Locate the cell with the specified text and output its [X, Y] center coordinate. 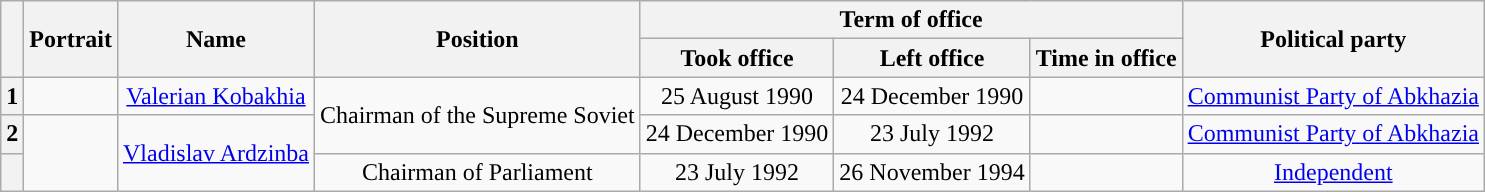
Valerian Kobakhia [216, 96]
1 [12, 96]
25 August 1990 [737, 96]
Political party [1333, 39]
Time in office [1106, 58]
Chairman of the Supreme Soviet [478, 115]
Chairman of Parliament [478, 172]
Name [216, 39]
2 [12, 134]
Term of office [911, 20]
Position [478, 39]
Vladislav Ardzinba [216, 153]
Left office [932, 58]
Portrait [71, 39]
Took office [737, 58]
26 November 1994 [932, 172]
Independent [1333, 172]
